Return [X, Y] of the center of cell containing provided text 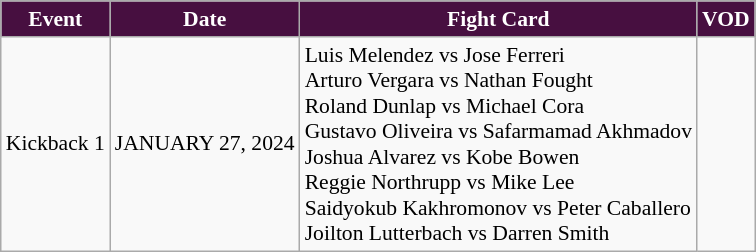
VOD [726, 19]
Date [205, 19]
Event [56, 19]
JANUARY 27, 2024 [205, 144]
Fight Card [498, 19]
Kickback 1 [56, 144]
